Provide the (x, y) coordinate of the cell's center where the given text is located.  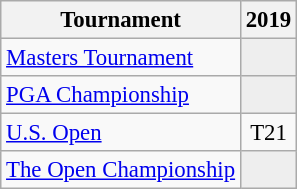
Tournament (121, 20)
Masters Tournament (121, 58)
U.S. Open (121, 133)
2019 (268, 20)
The Open Championship (121, 170)
T21 (268, 133)
PGA Championship (121, 95)
